Output the (X, Y) coordinate of the center of the cell containing the given text.  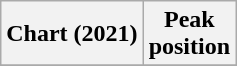
Chart (2021) (72, 34)
Peakposition (189, 34)
